Pinpoint the cell where the given text exists, returning its (x, y) midpoint coordinate. 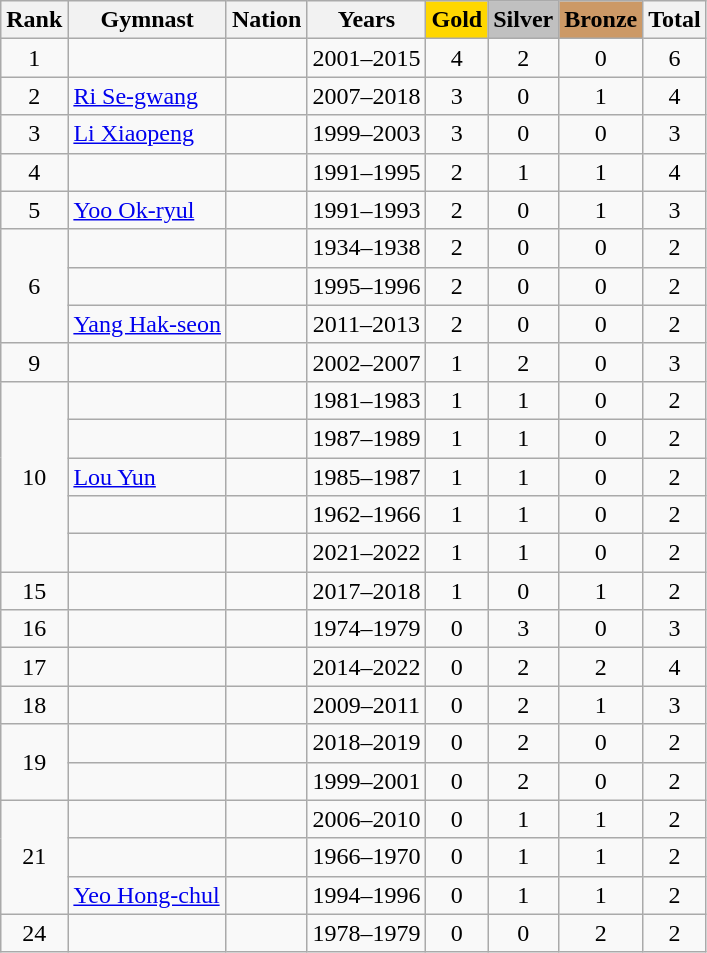
19 (34, 762)
Ri Se-gwang (148, 96)
1987–1989 (366, 438)
Total (675, 20)
2014–2022 (366, 667)
Lou Yun (148, 477)
2017–2018 (366, 591)
16 (34, 629)
2011–2013 (366, 324)
1991–1995 (366, 172)
24 (34, 933)
Bronze (601, 20)
10 (34, 476)
15 (34, 591)
1985–1987 (366, 477)
17 (34, 667)
Years (366, 20)
1974–1979 (366, 629)
1999–2003 (366, 134)
18 (34, 705)
2006–2010 (366, 819)
2007–2018 (366, 96)
1999–2001 (366, 781)
1934–1938 (366, 248)
2018–2019 (366, 743)
1991–1993 (366, 210)
Nation (266, 20)
1994–1996 (366, 895)
5 (34, 210)
Gymnast (148, 20)
9 (34, 362)
Gold (457, 20)
1962–1966 (366, 515)
Li Xiaopeng (148, 134)
1995–1996 (366, 286)
Silver (524, 20)
1981–1983 (366, 400)
2009–2011 (366, 705)
1966–1970 (366, 857)
1978–1979 (366, 933)
2002–2007 (366, 362)
Yoo Ok-ryul (148, 210)
21 (34, 857)
Yeo Hong-chul (148, 895)
2001–2015 (366, 58)
2021–2022 (366, 553)
Yang Hak-seon (148, 324)
Rank (34, 20)
